Capture the cell that displays the provided text and extract its (x, y) central coordinate. 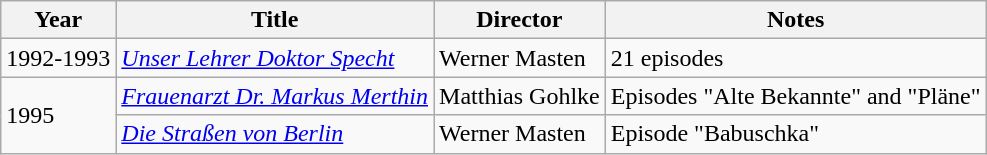
Unser Lehrer Doktor Specht (275, 58)
Episodes "Alte Bekannte" and "Pläne" (796, 96)
21 episodes (796, 58)
Year (58, 20)
Episode "Babuschka" (796, 134)
Title (275, 20)
Matthias Gohlke (520, 96)
Frauenarzt Dr. Markus Merthin (275, 96)
1995 (58, 115)
1992-1993 (58, 58)
Die Straßen von Berlin (275, 134)
Notes (796, 20)
Director (520, 20)
